Identify which cell holds the provided text, then report its [X, Y] central coordinate. 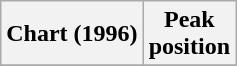
Peakposition [189, 34]
Chart (1996) [72, 34]
